Return [x, y] of the center of cell containing provided text 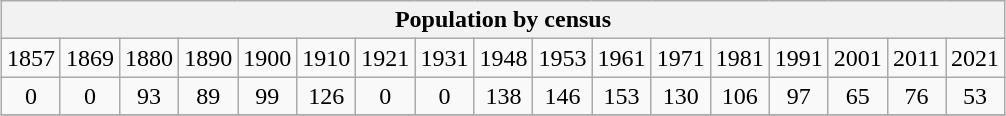
106 [740, 96]
1971 [680, 58]
130 [680, 96]
2021 [976, 58]
146 [562, 96]
65 [858, 96]
138 [504, 96]
1869 [90, 58]
126 [326, 96]
93 [150, 96]
76 [916, 96]
99 [268, 96]
153 [622, 96]
2011 [916, 58]
53 [976, 96]
Population by census [502, 20]
1981 [740, 58]
1857 [30, 58]
1880 [150, 58]
89 [208, 96]
1953 [562, 58]
1910 [326, 58]
1931 [444, 58]
1890 [208, 58]
1921 [386, 58]
1991 [798, 58]
1948 [504, 58]
97 [798, 96]
2001 [858, 58]
1900 [268, 58]
1961 [622, 58]
